Scan for the cell matching the given text and deliver its [X, Y] coordinate at center. 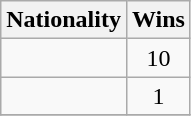
10 [158, 58]
Nationality [64, 20]
1 [158, 96]
Wins [158, 20]
